Locate the cell with the specified text and output its (x, y) center coordinate. 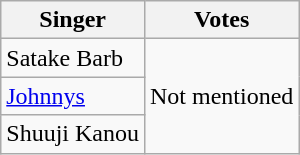
Not mentioned (221, 96)
Johnnys (73, 96)
Votes (221, 20)
Satake Barb (73, 58)
Shuuji Kanou (73, 134)
Singer (73, 20)
